Identify which cell holds the provided text, then report its (x, y) central coordinate. 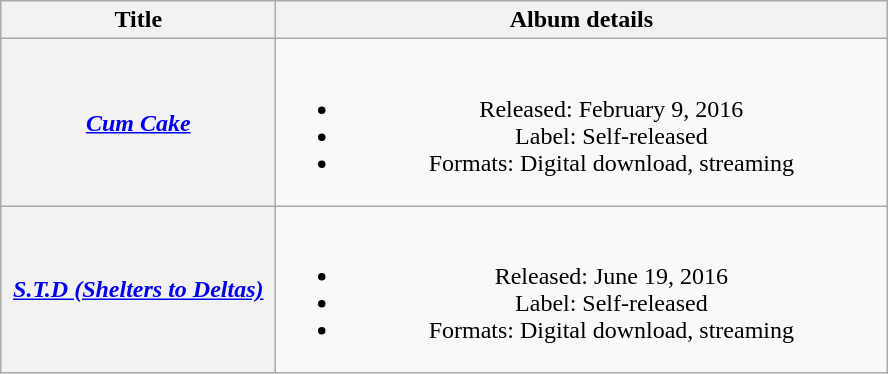
Released: June 19, 2016Label: Self-releasedFormats: Digital download, streaming (582, 290)
Released: February 9, 2016Label: Self-releasedFormats: Digital download, streaming (582, 122)
Cum Cake (138, 122)
Title (138, 20)
S.T.D (Shelters to Deltas) (138, 290)
Album details (582, 20)
